Search for the cell housing the specified text and yield its (x, y) center coordinate. 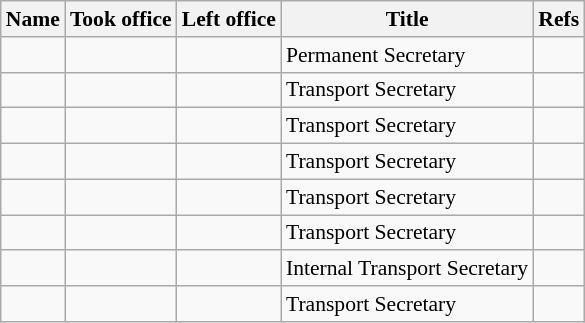
Left office (229, 19)
Permanent Secretary (407, 55)
Title (407, 19)
Refs (558, 19)
Internal Transport Secretary (407, 269)
Name (33, 19)
Took office (121, 19)
